For the text-containing cell, return its midpoint in (x, y) coordinate format. 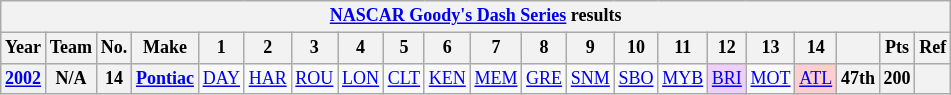
1 (221, 48)
ROU (314, 78)
Year (24, 48)
Ref (933, 48)
HAR (268, 78)
5 (404, 48)
SNM (590, 78)
4 (361, 48)
MYB (683, 78)
Pontiac (166, 78)
9 (590, 48)
NASCAR Goody's Dash Series results (476, 16)
Team (70, 48)
GRE (544, 78)
6 (447, 48)
200 (897, 78)
BRI (728, 78)
3 (314, 48)
10 (636, 48)
DAY (221, 78)
ATL (816, 78)
MEM (496, 78)
11 (683, 48)
Pts (897, 48)
2 (268, 48)
7 (496, 48)
13 (770, 48)
8 (544, 48)
12 (728, 48)
2002 (24, 78)
CLT (404, 78)
KEN (447, 78)
N/A (70, 78)
MOT (770, 78)
Make (166, 48)
LON (361, 78)
No. (114, 48)
SBO (636, 78)
47th (858, 78)
